Locate the cell with the specified text and output its [X, Y] center coordinate. 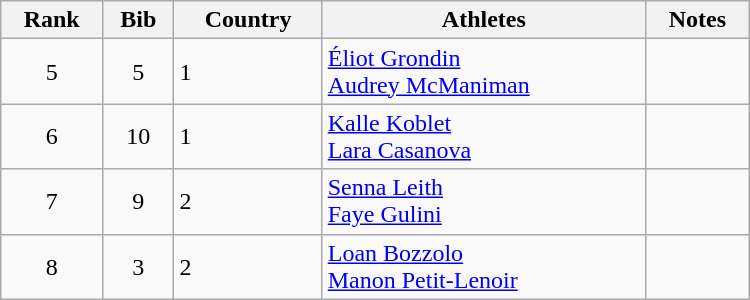
Loan BozzoloManon Petit-Lenoir [484, 266]
10 [138, 136]
Bib [138, 20]
Éliot GrondinAudrey McManiman [484, 72]
Notes [697, 20]
6 [52, 136]
Senna LeithFaye Gulini [484, 202]
Rank [52, 20]
Country [248, 20]
Kalle KobletLara Casanova [484, 136]
7 [52, 202]
8 [52, 266]
3 [138, 266]
9 [138, 202]
Athletes [484, 20]
